Capture the cell that displays the provided text and extract its [X, Y] central coordinate. 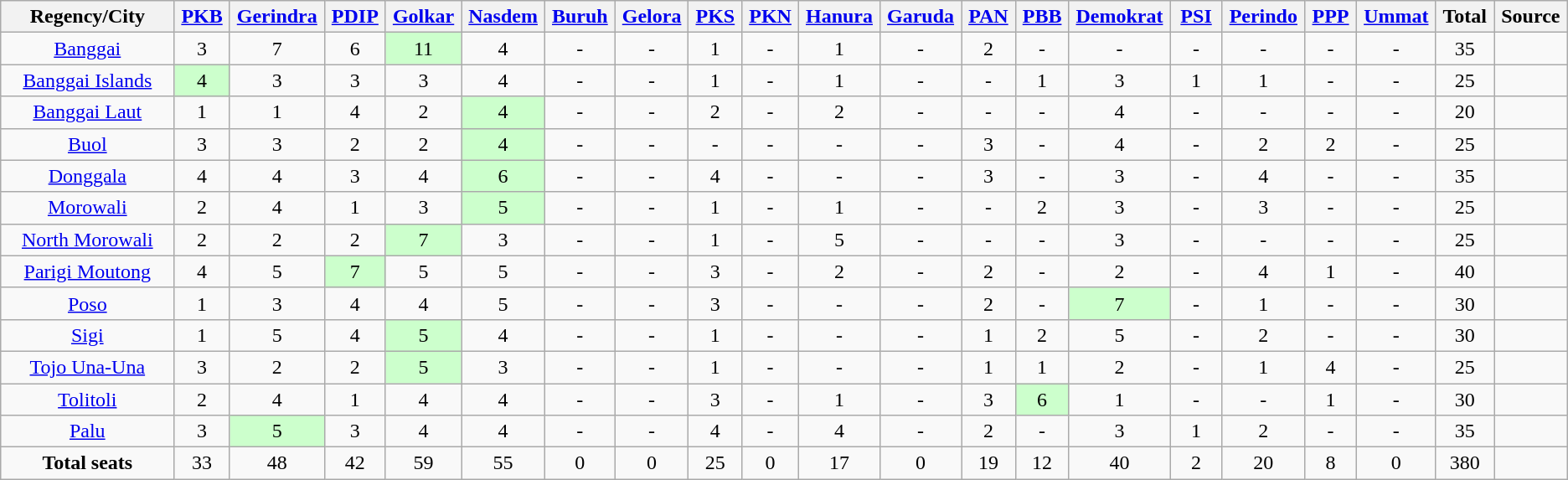
Perindo [1263, 17]
North Morowali [87, 240]
Ummat [1396, 17]
12 [1042, 463]
Demokrat [1119, 17]
380 [1465, 463]
Poso [87, 303]
Palu [87, 431]
Buruh [580, 17]
Sigi [87, 335]
17 [839, 463]
8 [1330, 463]
Banggai [87, 49]
Garuda [921, 17]
PAN [988, 17]
55 [503, 463]
Parigi Moutong [87, 271]
Total seats [87, 463]
Gelora [652, 17]
Regency/City [87, 17]
Buol [87, 144]
19 [988, 463]
Source [1531, 17]
48 [276, 463]
Morowali [87, 208]
11 [423, 49]
Tojo Una-Una [87, 367]
PKS [715, 17]
Nasdem [503, 17]
PDIP [355, 17]
Gerindra [276, 17]
Tolitoli [87, 400]
Donggala [87, 176]
33 [202, 463]
Banggai Islands [87, 80]
PKB [202, 17]
59 [423, 463]
42 [355, 463]
PSI [1196, 17]
PKN [771, 17]
Golkar [423, 17]
PPP [1330, 17]
Total [1465, 17]
Banggai Laut [87, 112]
Hanura [839, 17]
PBB [1042, 17]
